Search for the cell housing the specified text and yield its (x, y) center coordinate. 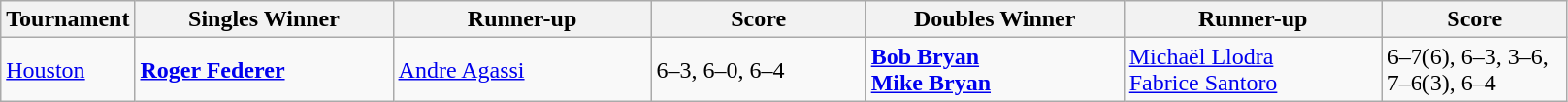
Tournament (68, 19)
6–3, 6–0, 6–4 (759, 70)
Michaël Llodra Fabrice Santoro (1253, 70)
Roger Federer (264, 70)
Doubles Winner (995, 19)
Singles Winner (264, 19)
6–7(6), 6–3, 3–6, 7–6(3), 6–4 (1475, 70)
Bob Bryan Mike Bryan (995, 70)
Andre Agassi (522, 70)
Houston (68, 70)
